Scan for the cell matching the given text and deliver its (x, y) coordinate at center. 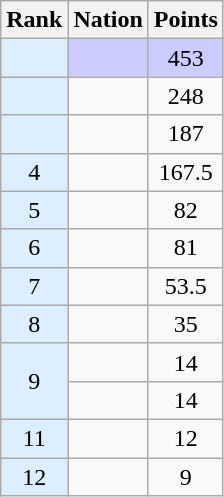
7 (34, 286)
453 (186, 58)
6 (34, 248)
5 (34, 210)
35 (186, 324)
Nation (108, 20)
Rank (34, 20)
11 (34, 438)
8 (34, 324)
187 (186, 134)
248 (186, 96)
82 (186, 210)
167.5 (186, 172)
4 (34, 172)
Points (186, 20)
81 (186, 248)
53.5 (186, 286)
